Return [x, y] of the center of cell containing provided text 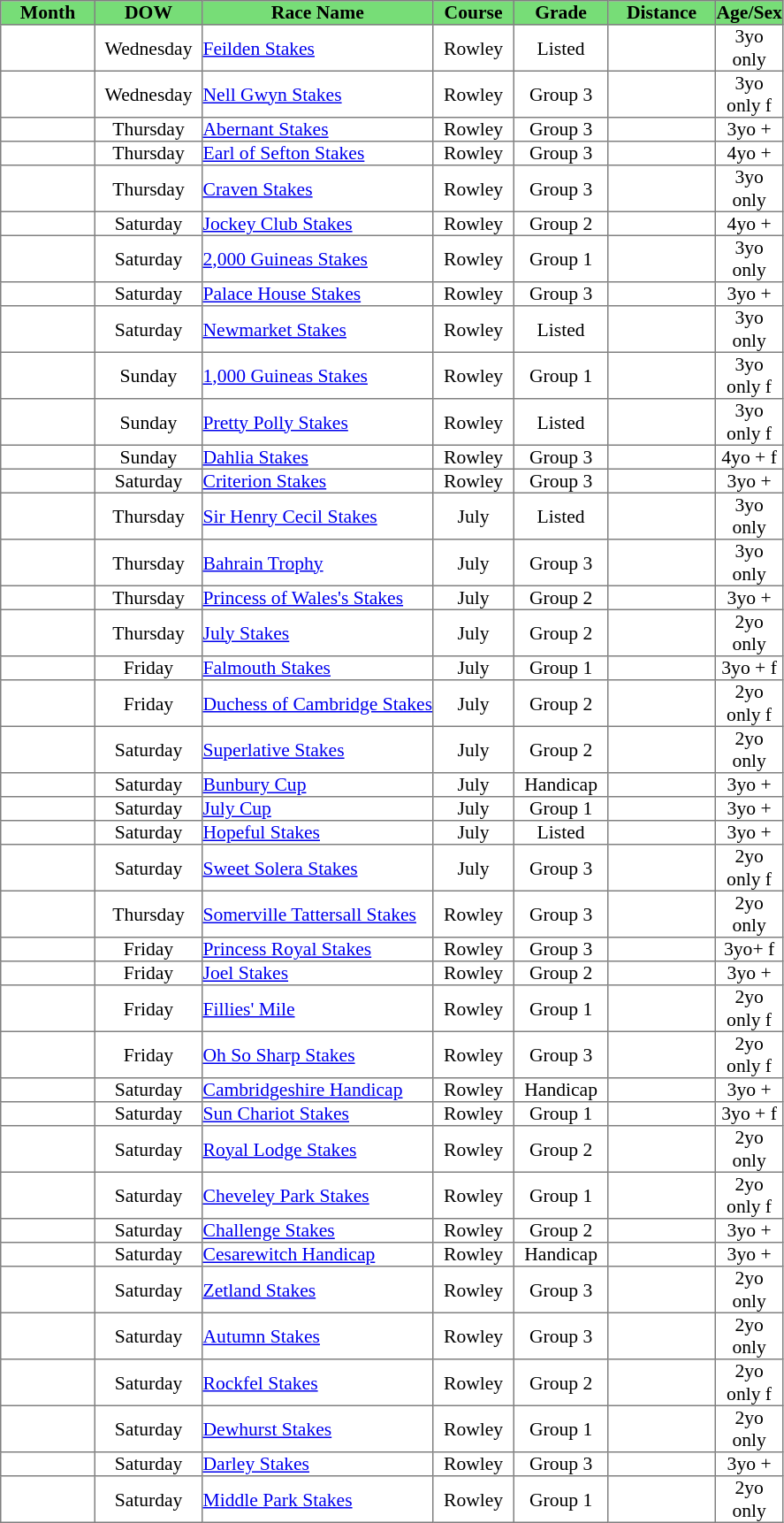
Princess of Wales's Stakes [318, 598]
Rockfel Stakes [318, 1382]
Sun Chariot Stakes [318, 1114]
Hopeful Stakes [318, 833]
Month [48, 12]
Sir Henry Cecil Stakes [318, 516]
Criterion Stakes [318, 481]
Abernant Stakes [318, 129]
Age/Sex [749, 12]
Challenge Stakes [318, 1231]
Fillies' Mile [318, 1008]
Craven Stakes [318, 188]
Feilden Stakes [318, 48]
July Stakes [318, 632]
DOW [148, 12]
Superlative Stakes [318, 749]
Bunbury Cup [318, 785]
Course [474, 12]
Duchess of Cambridge Stakes [318, 703]
2,000 Guineas Stakes [318, 258]
Joel Stakes [318, 973]
Royal Lodge Stakes [318, 1149]
Dewhurst Stakes [318, 1428]
Falmouth Stakes [318, 669]
Oh So Sharp Stakes [318, 1054]
Sweet Solera Stakes [318, 868]
Palace House Stakes [318, 294]
Darley Stakes [318, 1465]
Nell Gwyn Stakes [318, 94]
Bahrain Trophy [318, 563]
Dahlia Stakes [318, 456]
Cheveley Park Stakes [318, 1195]
Somerville Tattersall Stakes [318, 914]
Cesarewitch Handicap [318, 1254]
Newmarket Stakes [318, 329]
1,000 Guineas Stakes [318, 375]
Race Name [318, 12]
Middle Park Stakes [318, 1499]
Distance [662, 12]
Grade [560, 12]
Pretty Polly Stakes [318, 422]
Cambridgeshire Handicap [318, 1090]
Jockey Club Stakes [318, 223]
Autumn Stakes [318, 1335]
4yo + f [749, 456]
Earl of Sefton Stakes [318, 154]
July Cup [318, 808]
Zetland Stakes [318, 1290]
3yo+ f [749, 950]
Princess Royal Stakes [318, 950]
